Locate the cell with the specified text and output its [x, y] center coordinate. 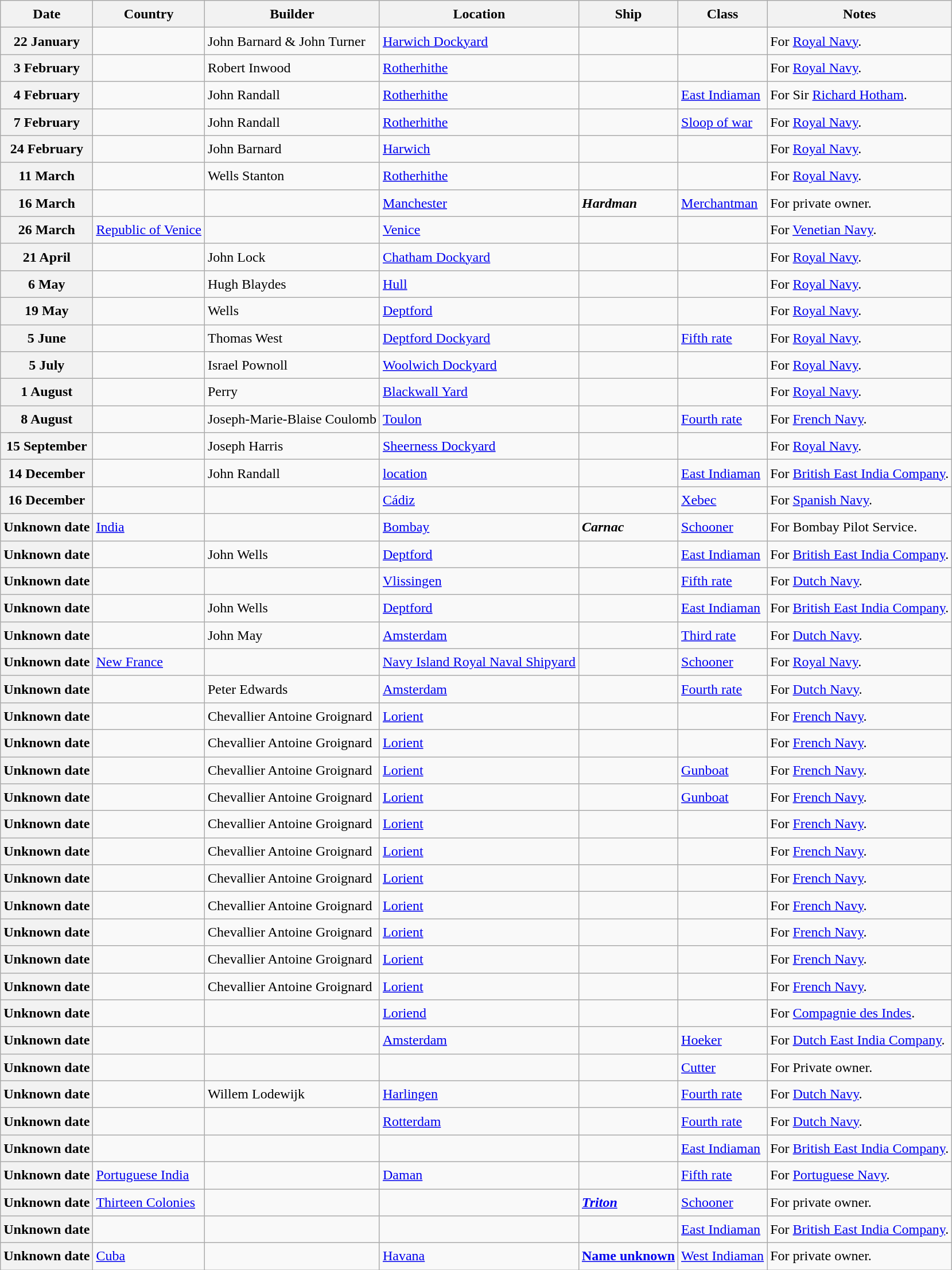
For Sir Richard Hotham. [860, 95]
26 March [47, 230]
Rotterdam [479, 1121]
For Compagnie des Indes. [860, 1013]
Triton [628, 1203]
For Portuguese Navy. [860, 1175]
Robert Inwood [292, 68]
Daman [479, 1175]
5 July [47, 365]
India [149, 527]
John Barnard [292, 149]
For Spanish Navy. [860, 500]
New France [149, 662]
Woolwich Dockyard [479, 365]
Venice [479, 230]
21 April [47, 257]
1 August [47, 393]
Class [723, 14]
Chatham Dockyard [479, 257]
Date [47, 14]
Blackwall Yard [479, 393]
Cádiz [479, 500]
6 May [47, 283]
15 September [47, 446]
16 March [47, 203]
Hugh Blaydes [292, 283]
14 December [47, 473]
Ship [628, 14]
Joseph-Marie-Blaise Coulomb [292, 419]
For Venetian Navy. [860, 230]
Builder [292, 14]
5 June [47, 339]
16 December [47, 500]
Thirteen Colonies [149, 1203]
Cuba [149, 1257]
Sheerness Dockyard [479, 446]
West Indiaman [723, 1257]
Merchantman [723, 203]
Wells [292, 311]
Harwich Dockyard [479, 41]
Harwich [479, 149]
19 May [47, 311]
Willem Lodewijk [292, 1094]
Portuguese India [149, 1175]
24 February [47, 149]
Cutter [723, 1067]
Republic of Venice [149, 230]
Third rate [723, 635]
For Dutch East India Company. [860, 1040]
Navy Island Royal Naval Shipyard [479, 662]
8 August [47, 419]
For Private owner. [860, 1067]
Hull [479, 283]
22 January [47, 41]
Carnac [628, 527]
location [479, 473]
John Lock [292, 257]
Hardman [628, 203]
Israel Pownoll [292, 365]
Harlingen [479, 1094]
Country [149, 14]
11 March [47, 176]
7 February [47, 122]
3 February [47, 68]
Havana [479, 1257]
Manchester [479, 203]
Perry [292, 393]
Hoeker [723, 1040]
4 February [47, 95]
For Bombay Pilot Service. [860, 527]
Deptford Dockyard [479, 339]
Joseph Harris [292, 446]
John May [292, 635]
Thomas West [292, 339]
John Barnard & John Turner [292, 41]
Sloop of war [723, 122]
Name unknown [628, 1257]
Peter Edwards [292, 689]
Loriend [479, 1013]
Vlissingen [479, 581]
Notes [860, 14]
Bombay [479, 527]
Wells Stanton [292, 176]
Location [479, 14]
Toulon [479, 419]
Xebec [723, 500]
